Determine the (X, Y) coordinate at the center of the cell enclosing the given text.  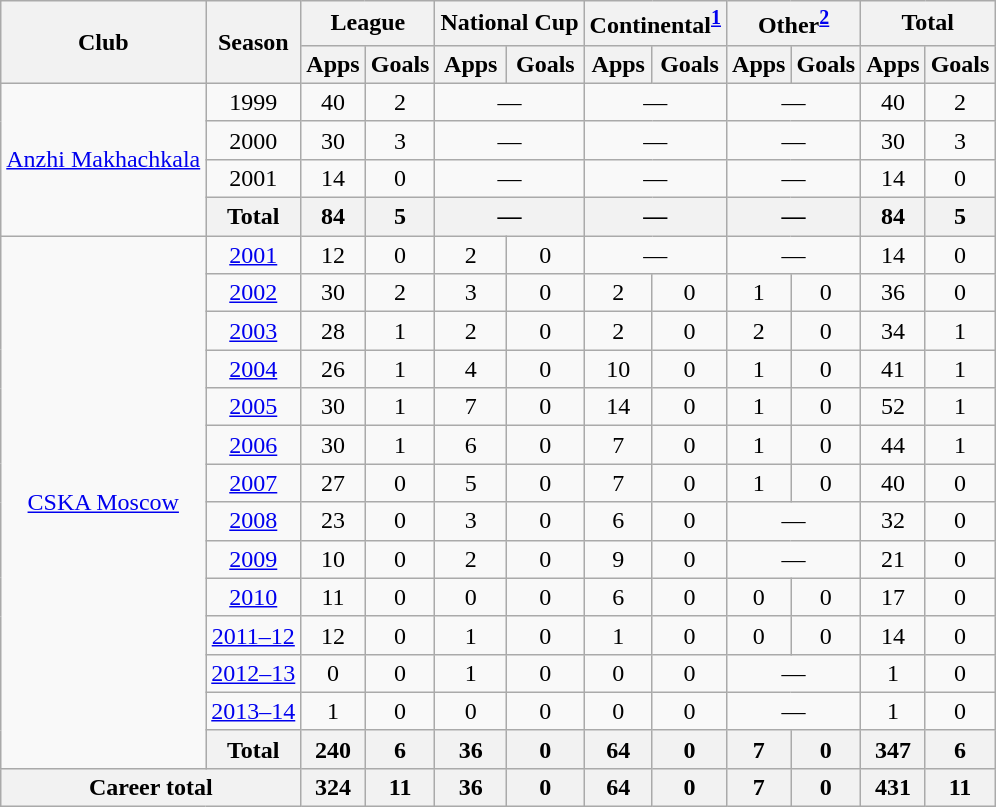
National Cup (510, 24)
324 (333, 787)
27 (333, 483)
9 (618, 559)
Other2 (794, 24)
44 (893, 445)
Career total (151, 787)
2000 (254, 140)
2005 (254, 407)
4 (471, 369)
2011–12 (254, 635)
Season (254, 42)
2007 (254, 483)
Club (104, 42)
17 (893, 597)
CSKA Moscow (104, 502)
2008 (254, 521)
28 (333, 331)
1999 (254, 102)
2013–14 (254, 711)
League (368, 24)
2010 (254, 597)
41 (893, 369)
431 (893, 787)
240 (333, 749)
2003 (254, 331)
2002 (254, 293)
2009 (254, 559)
26 (333, 369)
Anzhi Makhachkala (104, 159)
32 (893, 521)
2006 (254, 445)
2012–13 (254, 673)
52 (893, 407)
23 (333, 521)
347 (893, 749)
21 (893, 559)
Continental1 (655, 24)
34 (893, 331)
2004 (254, 369)
